Output the (x, y) coordinate of the center of the cell containing the given text.  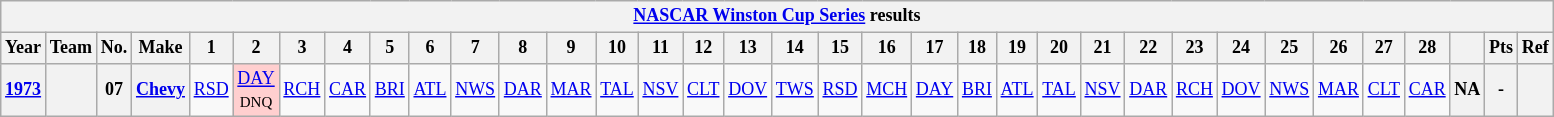
24 (1241, 48)
1 (211, 48)
DAY (935, 90)
10 (617, 48)
9 (571, 48)
Pts (1502, 48)
TWS (794, 90)
20 (1059, 48)
27 (1384, 48)
3 (302, 48)
07 (114, 90)
DAYDNQ (256, 90)
19 (1017, 48)
14 (794, 48)
6 (430, 48)
2 (256, 48)
11 (660, 48)
5 (390, 48)
15 (840, 48)
17 (935, 48)
28 (1427, 48)
16 (887, 48)
Team (70, 48)
7 (476, 48)
MCH (887, 90)
No. (114, 48)
23 (1195, 48)
NA (1468, 90)
25 (1290, 48)
4 (348, 48)
Make (161, 48)
1973 (24, 90)
26 (1339, 48)
22 (1148, 48)
NASCAR Winston Cup Series results (777, 16)
18 (978, 48)
12 (704, 48)
21 (1102, 48)
Chevy (161, 90)
- (1502, 90)
8 (522, 48)
Year (24, 48)
Ref (1535, 48)
13 (748, 48)
